For the text-containing cell, return its midpoint in (X, Y) coordinate format. 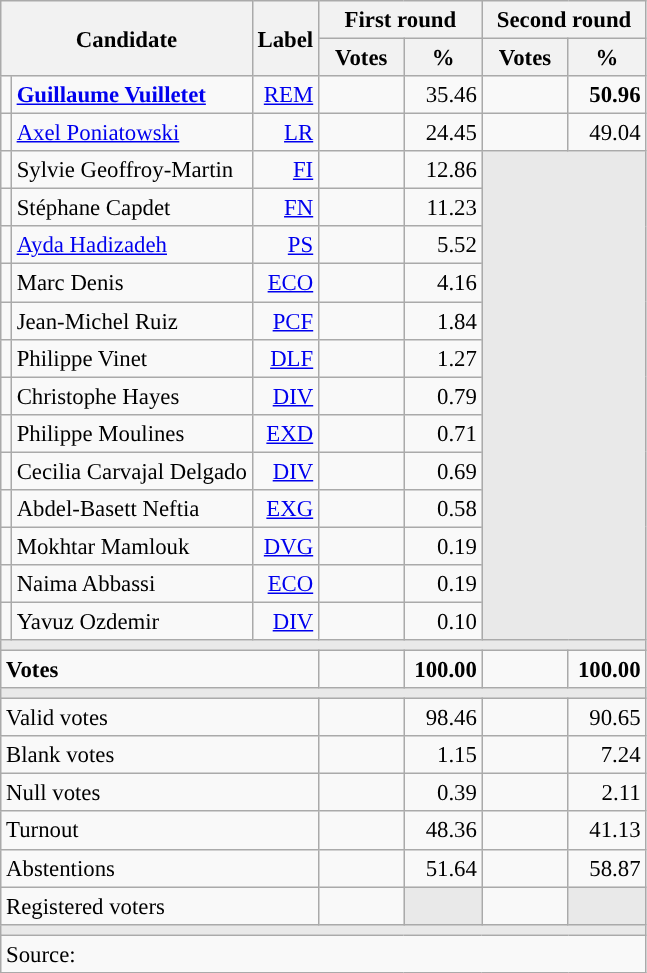
EXD (285, 433)
24.45 (443, 133)
FI (285, 170)
Second round (564, 20)
50.96 (607, 95)
1.15 (443, 755)
2.11 (607, 793)
0.79 (443, 396)
Stéphane Capdet (132, 208)
90.65 (607, 718)
Label (285, 38)
Candidate (126, 38)
1.27 (443, 358)
Christophe Hayes (132, 396)
Turnout (160, 831)
FN (285, 208)
0.10 (443, 621)
Source: (324, 954)
Null votes (160, 793)
Cecilia Carvajal Delgado (132, 471)
EXG (285, 509)
41.13 (607, 831)
7.24 (607, 755)
11.23 (443, 208)
Axel Poniatowski (132, 133)
REM (285, 95)
PS (285, 245)
LR (285, 133)
48.36 (443, 831)
Jean-Michel Ruiz (132, 321)
98.46 (443, 718)
Guillaume Vuilletet (132, 95)
PCF (285, 321)
0.69 (443, 471)
DVG (285, 546)
DLF (285, 358)
Philippe Moulines (132, 433)
0.58 (443, 509)
Registered voters (160, 906)
58.87 (607, 868)
Marc Denis (132, 283)
0.71 (443, 433)
Yavuz Ozdemir (132, 621)
0.39 (443, 793)
Mokhtar Mamlouk (132, 546)
Philippe Vinet (132, 358)
Ayda Hadizadeh (132, 245)
Naima Abbassi (132, 584)
Abstentions (160, 868)
12.86 (443, 170)
Abdel-Basett Neftia (132, 509)
Valid votes (160, 718)
51.64 (443, 868)
Sylvie Geoffroy-Martin (132, 170)
35.46 (443, 95)
1.84 (443, 321)
5.52 (443, 245)
49.04 (607, 133)
4.16 (443, 283)
Blank votes (160, 755)
First round (400, 20)
